Pinpoint the cell where the given text exists, returning its [X, Y] midpoint coordinate. 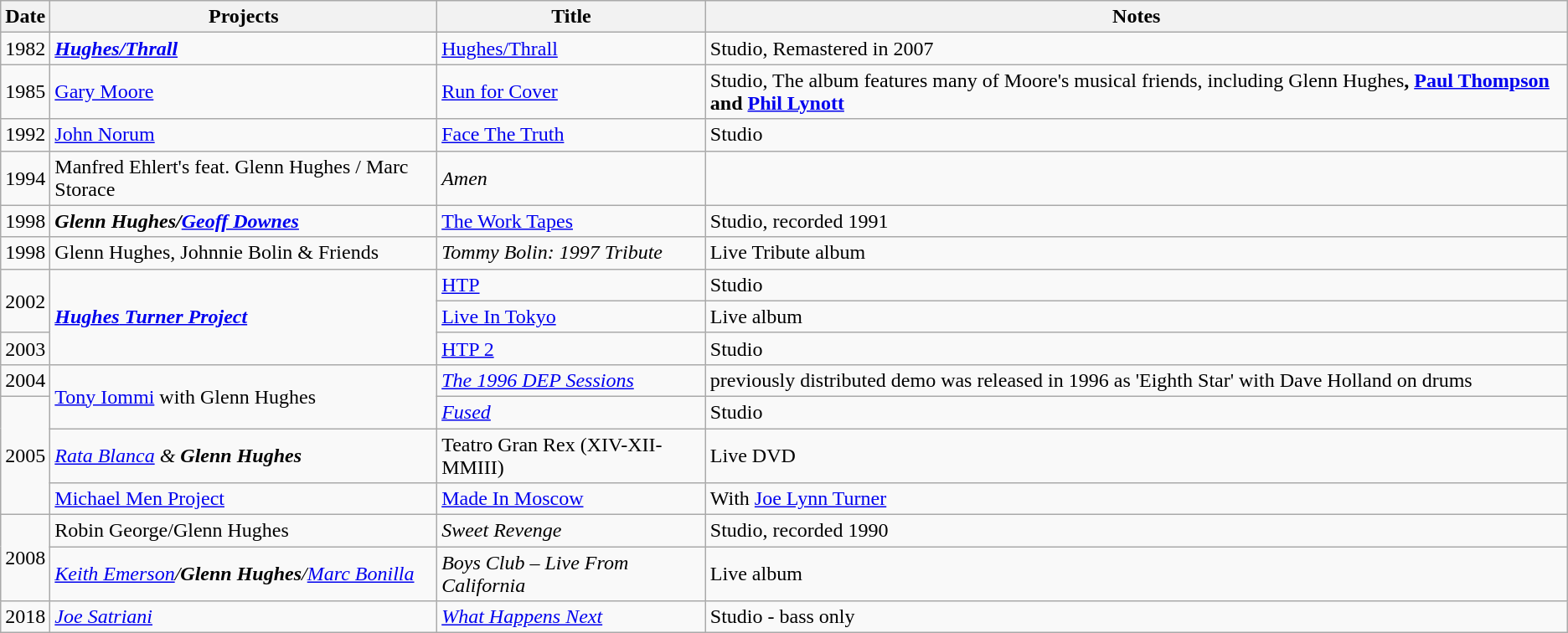
Glenn Hughes/Geoff Downes [244, 221]
Made In Moscow [571, 499]
Sweet Revenge [571, 531]
Face The Truth [571, 135]
Manfred Ehlert's feat. Glenn Hughes / Marc Storace [244, 178]
1982 [25, 49]
2018 [25, 617]
HTP 2 [571, 348]
Amen [571, 178]
Tony Iommi with Glenn Hughes [244, 396]
Notes [1136, 17]
Tommy Bolin: 1997 Tribute [571, 253]
Teatro Gran Rex (XIV-XII-MMIII) [571, 455]
2002 [25, 301]
With Joe Lynn Turner [1136, 499]
Studio, Remastered in 2007 [1136, 49]
Live DVD [1136, 455]
Glenn Hughes, Johnnie Bolin & Friends [244, 253]
Gary Moore [244, 92]
Run for Cover [571, 92]
The 1996 DEP Sessions [571, 380]
Hughes Turner Project [244, 316]
1985 [25, 92]
Robin George/Glenn Hughes [244, 531]
Studio, recorded 1991 [1136, 221]
Live Tribute album [1136, 253]
previously distributed demo was released in 1996 as 'Eighth Star' with Dave Holland on drums [1136, 380]
2003 [25, 348]
2004 [25, 380]
2008 [25, 558]
Date [25, 17]
Live In Tokyo [571, 316]
Studio, recorded 1990 [1136, 531]
1992 [25, 135]
Projects [244, 17]
What Happens Next [571, 617]
Fused [571, 412]
1994 [25, 178]
Title [571, 17]
Studio - bass only [1136, 617]
2005 [25, 455]
Studio, The album features many of Moore's musical friends, including Glenn Hughes, Paul Thompson and Phil Lynott [1136, 92]
Boys Club – Live From California [571, 574]
Joe Satriani [244, 617]
Rata Blanca & Glenn Hughes [244, 455]
Michael Men Project [244, 499]
John Norum [244, 135]
HTP [571, 285]
The Work Tapes [571, 221]
Keith Emerson/Glenn Hughes/Marc Bonilla [244, 574]
